Locate the cell with the specified text and output its [X, Y] center coordinate. 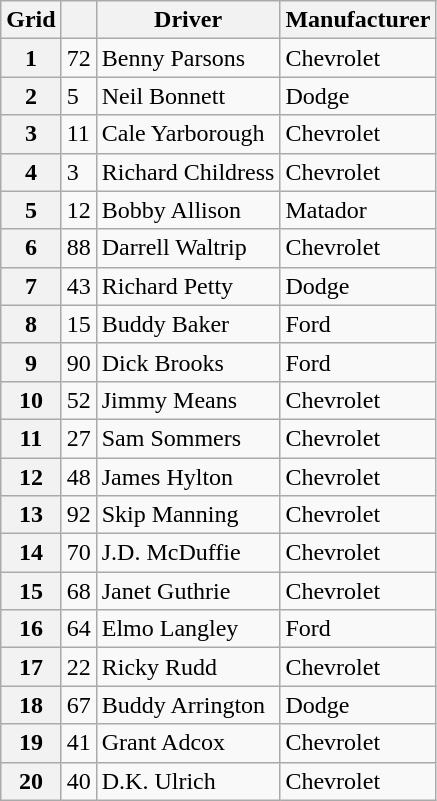
1 [31, 58]
Manufacturer [358, 20]
18 [31, 705]
52 [78, 400]
Cale Yarborough [188, 134]
Richard Childress [188, 172]
17 [31, 667]
4 [31, 172]
72 [78, 58]
88 [78, 248]
8 [31, 324]
7 [31, 286]
2 [31, 96]
13 [31, 515]
Benny Parsons [188, 58]
6 [31, 248]
Grid [31, 20]
James Hylton [188, 477]
22 [78, 667]
Matador [358, 210]
16 [31, 629]
D.K. Ulrich [188, 781]
92 [78, 515]
Neil Bonnett [188, 96]
27 [78, 438]
Richard Petty [188, 286]
Jimmy Means [188, 400]
14 [31, 553]
Driver [188, 20]
48 [78, 477]
Darrell Waltrip [188, 248]
Skip Manning [188, 515]
Buddy Baker [188, 324]
64 [78, 629]
10 [31, 400]
9 [31, 362]
J.D. McDuffie [188, 553]
20 [31, 781]
19 [31, 743]
Grant Adcox [188, 743]
68 [78, 591]
Dick Brooks [188, 362]
90 [78, 362]
Elmo Langley [188, 629]
Bobby Allison [188, 210]
43 [78, 286]
Janet Guthrie [188, 591]
Sam Sommers [188, 438]
40 [78, 781]
41 [78, 743]
Buddy Arrington [188, 705]
70 [78, 553]
Ricky Rudd [188, 667]
67 [78, 705]
